For the text-containing cell, return its midpoint in [x, y] coordinate format. 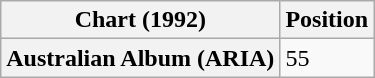
Chart (1992) [140, 20]
Australian Album (ARIA) [140, 58]
55 [327, 58]
Position [327, 20]
